Locate the cell with the specified text and output its [X, Y] center coordinate. 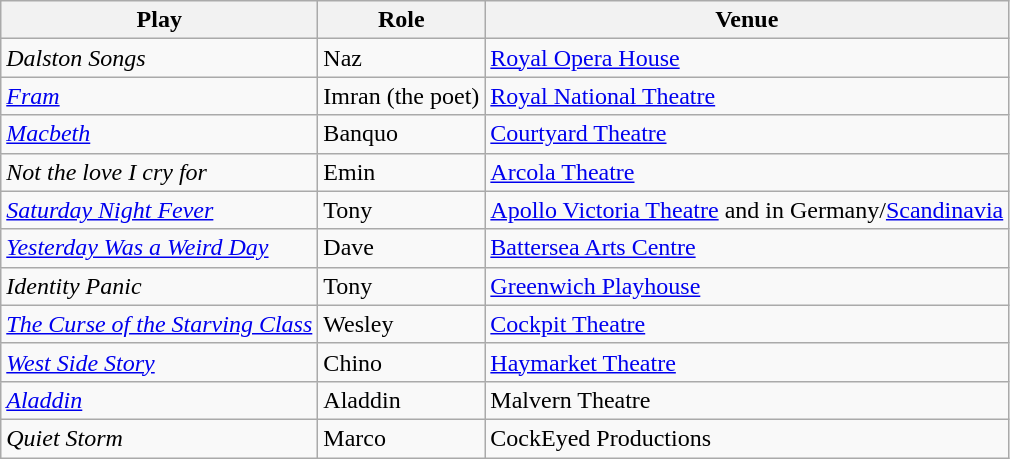
Arcola Theatre [747, 172]
Naz [402, 58]
Emin [402, 172]
Fram [160, 96]
Quiet Storm [160, 438]
Identity Panic [160, 286]
Saturday Night Fever [160, 210]
Dave [402, 248]
Chino [402, 362]
CockEyed Productions [747, 438]
Imran (the poet) [402, 96]
Venue [747, 20]
Play [160, 20]
Dalston Songs [160, 58]
Wesley [402, 324]
Macbeth [160, 134]
Marco [402, 438]
Battersea Arts Centre [747, 248]
Haymarket Theatre [747, 362]
Royal National Theatre [747, 96]
West Side Story [160, 362]
Royal Opera House [747, 58]
The Curse of the Starving Class [160, 324]
Role [402, 20]
Apollo Victoria Theatre and in Germany/Scandinavia [747, 210]
Not the love I cry for [160, 172]
Banquo [402, 134]
Malvern Theatre [747, 400]
Courtyard Theatre [747, 134]
Yesterday Was a Weird Day [160, 248]
Cockpit Theatre [747, 324]
Greenwich Playhouse [747, 286]
